Return (X, Y) of the center of cell containing provided text 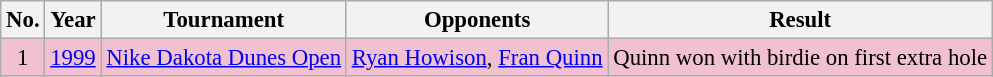
No. (23, 20)
1 (23, 58)
Nike Dakota Dunes Open (224, 58)
Quinn won with birdie on first extra hole (800, 58)
Result (800, 20)
Tournament (224, 20)
1999 (73, 58)
Year (73, 20)
Ryan Howison, Fran Quinn (477, 58)
Opponents (477, 20)
